For the text-containing cell, return its midpoint in [x, y] coordinate format. 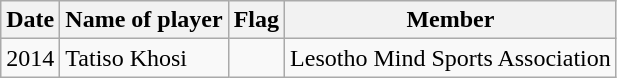
Lesotho Mind Sports Association [451, 58]
Member [451, 20]
2014 [30, 58]
Flag [256, 20]
Tatiso Khosi [144, 58]
Name of player [144, 20]
Date [30, 20]
